Determine the (x, y) coordinate at the center of the cell enclosing the given text.  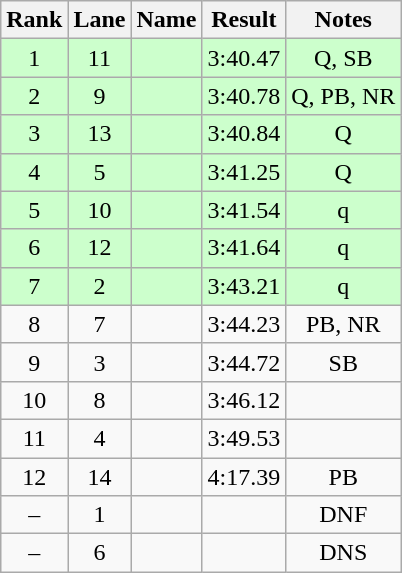
3:41.25 (244, 172)
Lane (100, 20)
3:44.23 (244, 324)
3:41.64 (244, 248)
3:44.72 (244, 362)
4:17.39 (244, 477)
DNS (344, 553)
SB (344, 362)
3:41.54 (244, 210)
3:49.53 (244, 438)
Rank (34, 20)
3:40.47 (244, 58)
Result (244, 20)
3:40.84 (244, 134)
3:46.12 (244, 400)
Notes (344, 20)
Q, SB (344, 58)
14 (100, 477)
Name (166, 20)
3:43.21 (244, 286)
Q, PB, NR (344, 96)
13 (100, 134)
3:40.78 (244, 96)
DNF (344, 515)
PB (344, 477)
PB, NR (344, 324)
